Return the (X, Y) coordinate for the center point of the cell that contains the specified text.  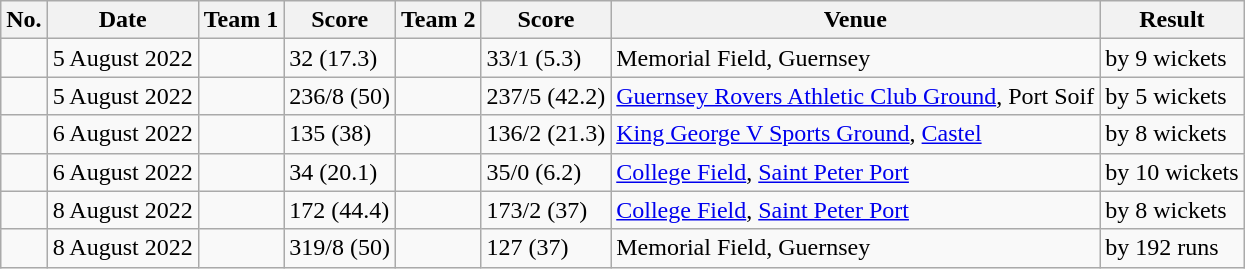
319/8 (50) (340, 248)
Venue (856, 20)
172 (44.4) (340, 210)
136/2 (21.3) (546, 134)
Date (122, 20)
33/1 (5.3) (546, 58)
173/2 (37) (546, 210)
Team 1 (241, 20)
by 192 runs (1172, 248)
Team 2 (438, 20)
by 9 wickets (1172, 58)
34 (20.1) (340, 172)
135 (38) (340, 134)
236/8 (50) (340, 96)
32 (17.3) (340, 58)
by 5 wickets (1172, 96)
35/0 (6.2) (546, 172)
Guernsey Rovers Athletic Club Ground, Port Soif (856, 96)
127 (37) (546, 248)
No. (24, 20)
Result (1172, 20)
King George V Sports Ground, Castel (856, 134)
237/5 (42.2) (546, 96)
by 10 wickets (1172, 172)
